Scan for the cell matching the given text and deliver its (X, Y) coordinate at center. 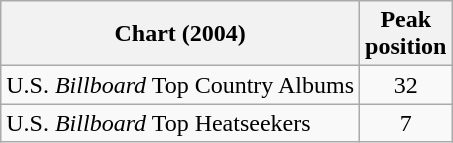
Peakposition (406, 34)
U.S. Billboard Top Country Albums (180, 85)
32 (406, 85)
U.S. Billboard Top Heatseekers (180, 123)
7 (406, 123)
Chart (2004) (180, 34)
